Scan for the cell matching the given text and deliver its (x, y) coordinate at center. 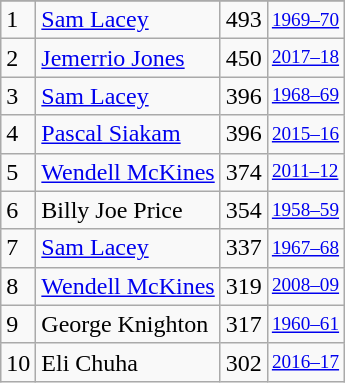
317 (244, 324)
George Knighton (128, 324)
2017–18 (305, 58)
2011–12 (305, 172)
450 (244, 58)
1967–68 (305, 248)
374 (244, 172)
3 (18, 96)
337 (244, 248)
6 (18, 210)
8 (18, 286)
7 (18, 248)
1958–59 (305, 210)
1968–69 (305, 96)
2016–17 (305, 362)
Pascal Siakam (128, 134)
Billy Joe Price (128, 210)
319 (244, 286)
2015–16 (305, 134)
4 (18, 134)
1960–61 (305, 324)
354 (244, 210)
302 (244, 362)
2 (18, 58)
5 (18, 172)
1 (18, 20)
2008–09 (305, 286)
493 (244, 20)
9 (18, 324)
1969–70 (305, 20)
Eli Chuha (128, 362)
10 (18, 362)
Jemerrio Jones (128, 58)
